Return (X, Y) of the center of cell containing provided text 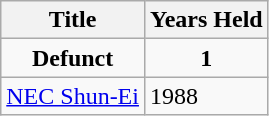
Title (73, 20)
Years Held (206, 20)
Defunct (73, 58)
NEC Shun-Ei (73, 96)
1 (206, 58)
1988 (206, 96)
